Output the [X, Y] coordinate of the center of the cell containing the given text.  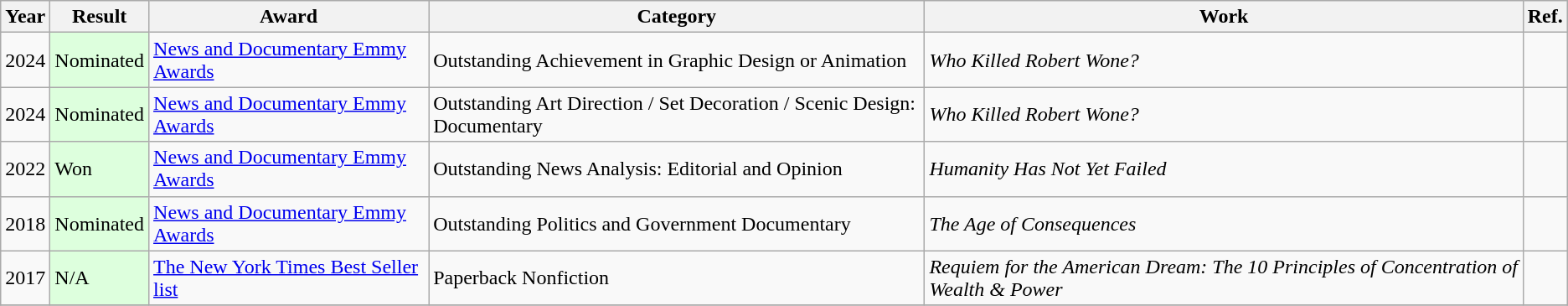
Humanity Has Not Yet Failed [1224, 169]
Outstanding News Analysis: Editorial and Opinion [677, 169]
Award [289, 17]
Requiem for the American Dream: The 10 Principles of Concentration of Wealth & Power [1224, 278]
Won [100, 169]
Outstanding Art Direction / Set Decoration / Scenic Design: Documentary [677, 114]
Outstanding Politics and Government Documentary [677, 223]
Result [100, 17]
2022 [25, 169]
The New York Times Best Seller list [289, 278]
Ref. [1545, 17]
N/A [100, 278]
The Age of Consequences [1224, 223]
Category [677, 17]
Outstanding Achievement in Graphic Design or Animation [677, 60]
Work [1224, 17]
Paperback Nonfiction [677, 278]
2018 [25, 223]
2017 [25, 278]
Year [25, 17]
